Search for the cell housing the specified text and yield its (x, y) center coordinate. 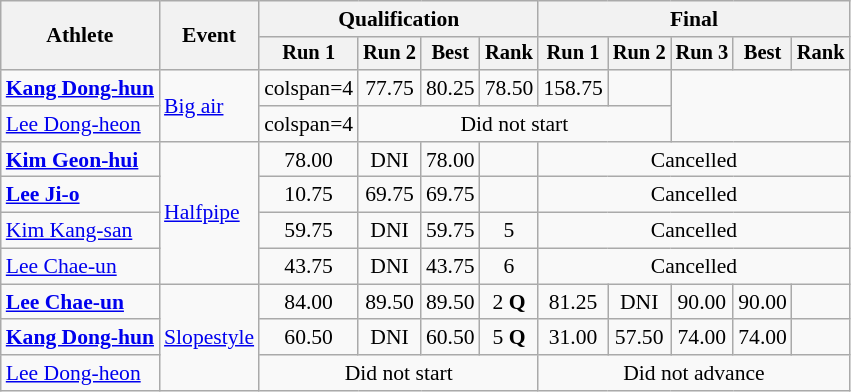
10.75 (308, 195)
5 Q (510, 338)
Qualification (398, 19)
78.50 (510, 88)
Run 3 (702, 54)
57.50 (640, 338)
80.25 (450, 88)
Event (209, 36)
77.75 (390, 88)
5 (510, 231)
Halfpipe (209, 213)
84.00 (308, 302)
2 Q (510, 302)
31.00 (572, 338)
Athlete (80, 36)
Big air (209, 106)
Lee Ji-o (80, 195)
Did not advance (694, 373)
Kim Kang-san (80, 231)
Slopestyle (209, 338)
81.25 (572, 302)
158.75 (572, 88)
Final (694, 19)
6 (510, 267)
Kim Geon-hui (80, 160)
